Determine the (X, Y) coordinate at the center of the cell enclosing the given text.  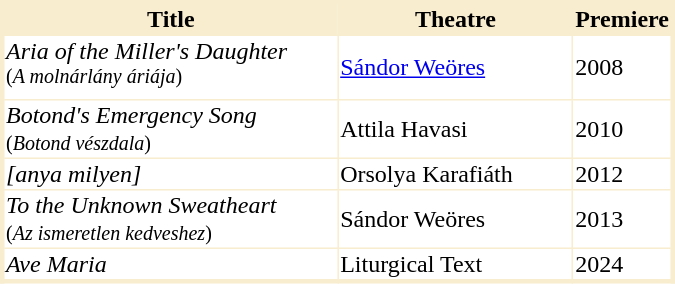
Botond's Emergency Song(Botond vészdala) (170, 129)
2024 (623, 266)
Aria of the Miller's Daughter(A molnárlány áriája) (170, 68)
2013 (623, 219)
Premiere (623, 18)
2010 (623, 129)
Theatre (456, 18)
Ave Maria (170, 266)
Liturgical Text (456, 266)
2008 (623, 68)
Attila Havasi (456, 129)
2012 (623, 175)
Orsolya Karafiáth (456, 175)
[anya milyen] (170, 175)
Title (170, 18)
To the Unknown Sweatheart(Az ismeretlen kedveshez) (170, 219)
